Identify which cell holds the provided text, then report its [x, y] central coordinate. 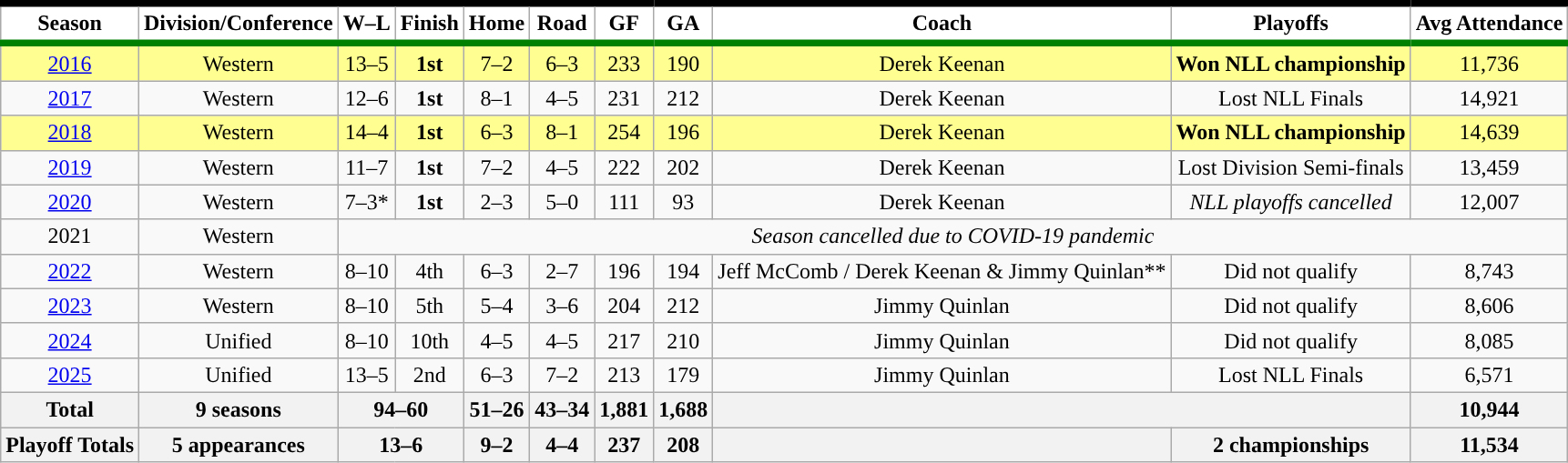
2021 [70, 237]
202 [683, 167]
Total [70, 409]
Finish [430, 24]
5th [430, 306]
208 [683, 445]
2020 [70, 202]
190 [683, 62]
5 appearances [239, 445]
2023 [70, 306]
179 [683, 375]
14,639 [1490, 133]
2017 [70, 98]
8,606 [1490, 306]
233 [625, 62]
3–6 [563, 306]
2016 [70, 62]
Season cancelled due to COVID-19 pandemic [952, 237]
GF [625, 24]
222 [625, 167]
94–60 [401, 409]
2019 [70, 167]
9 seasons [239, 409]
11,534 [1490, 445]
43–34 [563, 409]
14–4 [366, 133]
Avg Attendance [1490, 24]
14,921 [1490, 98]
5–4 [496, 306]
231 [625, 98]
5–0 [563, 202]
Coach [942, 24]
13–6 [401, 445]
GA [683, 24]
2–3 [496, 202]
1,881 [625, 409]
Season [70, 24]
7–3* [366, 202]
1,688 [683, 409]
2–7 [563, 271]
204 [625, 306]
2022 [70, 271]
Jeff McComb / Derek Keenan & Jimmy Quinlan** [942, 271]
12–6 [366, 98]
13,459 [1490, 167]
Road [563, 24]
2024 [70, 340]
Playoffs [1291, 24]
6,571 [1490, 375]
8,085 [1490, 340]
111 [625, 202]
2018 [70, 133]
2025 [70, 375]
10th [430, 340]
W–L [366, 24]
8,743 [1490, 271]
9–2 [496, 445]
4th [430, 271]
217 [625, 340]
Playoff Totals [70, 445]
213 [625, 375]
11,736 [1490, 62]
12,007 [1490, 202]
11–7 [366, 167]
Division/Conference [239, 24]
2 championships [1291, 445]
51–26 [496, 409]
194 [683, 271]
Lost Division Semi-finals [1291, 167]
10,944 [1490, 409]
237 [625, 445]
NLL playoffs cancelled [1291, 202]
4–4 [563, 445]
Home [496, 24]
210 [683, 340]
254 [625, 133]
93 [683, 202]
2nd [430, 375]
